Scan for the cell matching the given text and deliver its [x, y] coordinate at center. 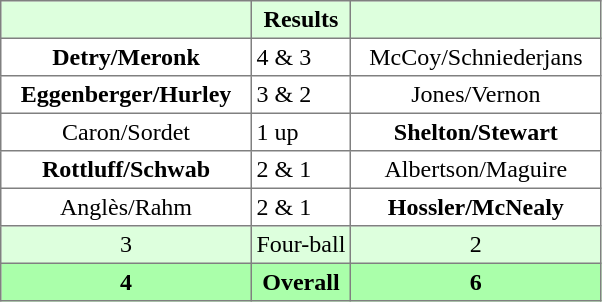
Jones/Vernon [476, 95]
Rottluff/Schwab [126, 170]
4 & 3 [300, 57]
4 [126, 282]
Albertson/Maguire [476, 170]
Four-ball [300, 245]
6 [476, 282]
Overall [300, 282]
2 [476, 245]
Shelton/Stewart [476, 132]
Anglès/Rahm [126, 207]
3 [126, 245]
Results [300, 20]
Hossler/McNealy [476, 207]
McCoy/Schniederjans [476, 57]
Caron/Sordet [126, 132]
Eggenberger/Hurley [126, 95]
Detry/Meronk [126, 57]
3 & 2 [300, 95]
1 up [300, 132]
